Determine the (X, Y) coordinate at the center of the cell enclosing the given text.  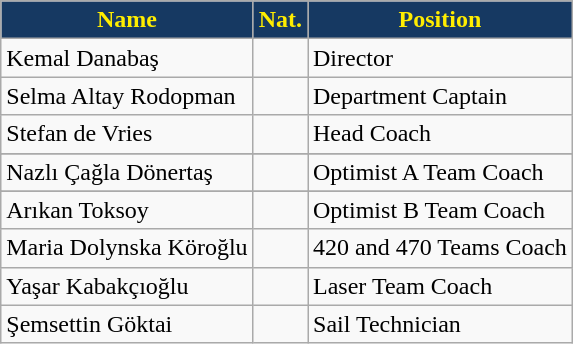
Laser Team Coach (440, 286)
Selma Altay Rodopman (127, 96)
Kemal Danabaş (127, 58)
Stefan de Vries (127, 134)
Nazlı Çağla Dönertaş (127, 172)
Head Coach (440, 134)
Position (440, 20)
Sail Technician (440, 324)
420 and 470 Teams Coach (440, 248)
Yaşar Kabakçıoğlu (127, 286)
Department Captain (440, 96)
Nat. (280, 20)
Arıkan Toksoy (127, 210)
Optimist B Team Coach (440, 210)
Name (127, 20)
Optimist A Team Coach (440, 172)
Şemsettin Göktai (127, 324)
Director (440, 58)
Maria Dolynska Köroğlu (127, 248)
